Locate the cell with the specified text and output its [X, Y] center coordinate. 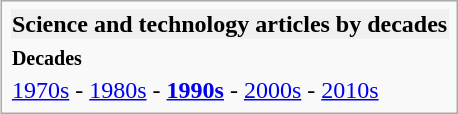
Science and technology articles by decades [229, 24]
Decades [229, 57]
1970s - 1980s - 1990s - 2000s - 2010s [229, 90]
